From the cell containing the given text, extract its center point as (x, y) coordinate. 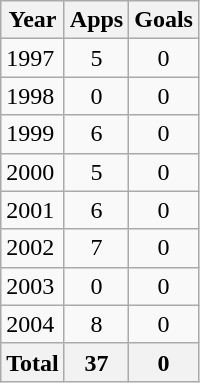
Goals (164, 20)
1997 (33, 58)
2000 (33, 172)
8 (96, 324)
1999 (33, 134)
Year (33, 20)
2003 (33, 286)
2002 (33, 248)
Apps (96, 20)
1998 (33, 96)
2004 (33, 324)
2001 (33, 210)
Total (33, 362)
7 (96, 248)
37 (96, 362)
